Extract the (x, y) coordinate from the center of the cell holding the provided text.  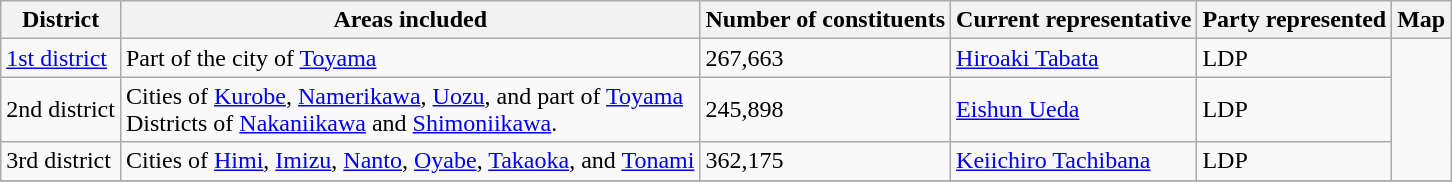
Number of constituents (826, 20)
Hiroaki Tabata (1074, 58)
Keiichiro Tachibana (1074, 161)
Cities of Himi, Imizu, Nanto, Oyabe, Takaoka, and Tonami (410, 161)
Current representative (1074, 20)
1st district (61, 58)
District (61, 20)
267,663 (826, 58)
Part of the city of Toyama (410, 58)
245,898 (826, 110)
Eishun Ueda (1074, 110)
Areas included (410, 20)
2nd district (61, 110)
3rd district (61, 161)
Cities of Kurobe, Namerikawa, Uozu, and part of ToyamaDistricts of Nakaniikawa and Shimoniikawa. (410, 110)
362,175 (826, 161)
Map (1422, 20)
Party represented (1294, 20)
